Return the (X, Y) coordinate for the center point of the cell that contains the specified text.  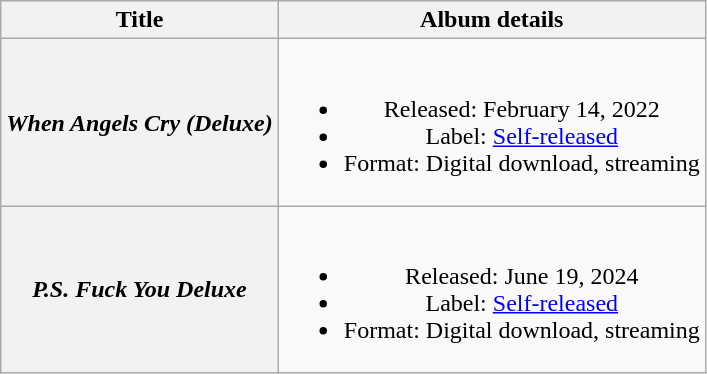
Album details (492, 20)
When Angels Cry (Deluxe) (140, 122)
Title (140, 20)
Released: February 14, 2022Label: Self-releasedFormat: Digital download, streaming (492, 122)
Released: June 19, 2024Label: Self-releasedFormat: Digital download, streaming (492, 290)
P.S. Fuck You Deluxe (140, 290)
